Locate the cell with the specified text and output its (X, Y) center coordinate. 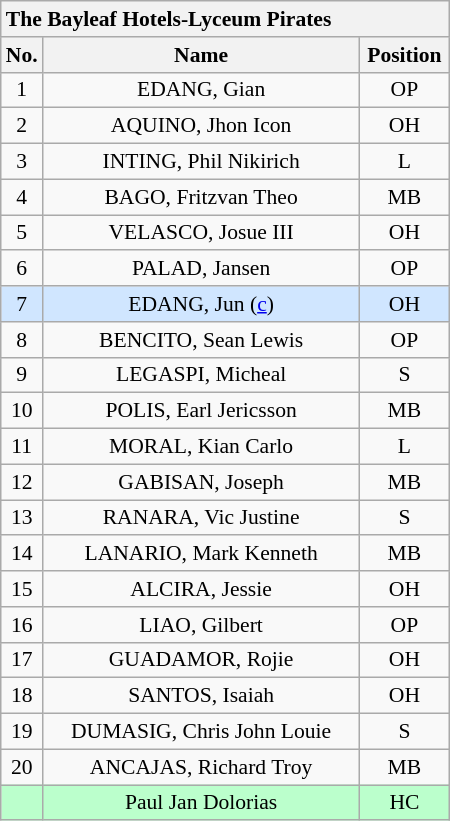
10 (22, 411)
14 (22, 554)
1 (22, 90)
16 (22, 625)
13 (22, 518)
6 (22, 269)
ALCIRA, Jessie (202, 589)
7 (22, 304)
RANARA, Vic Justine (202, 518)
PALAD, Jansen (202, 269)
LANARIO, Mark Kenneth (202, 554)
15 (22, 589)
Name (202, 55)
POLIS, Earl Jericsson (202, 411)
VELASCO, Josue III (202, 233)
BAGO, Fritzvan Theo (202, 197)
5 (22, 233)
The Bayleaf Hotels-Lyceum Pirates (225, 19)
MORAL, Kian Carlo (202, 447)
18 (22, 696)
BENCITO, Sean Lewis (202, 340)
AQUINO, Jhon Icon (202, 126)
4 (22, 197)
GUADAMOR, Rojie (202, 660)
20 (22, 767)
LEGASPI, Micheal (202, 375)
Paul Jan Dolorias (202, 803)
17 (22, 660)
2 (22, 126)
ANCAJAS, Richard Troy (202, 767)
11 (22, 447)
GABISAN, Joseph (202, 482)
DUMASIG, Chris John Louie (202, 732)
12 (22, 482)
EDANG, Jun (c) (202, 304)
9 (22, 375)
3 (22, 162)
Position (405, 55)
INTING, Phil Nikirich (202, 162)
HC (405, 803)
No. (22, 55)
SANTOS, Isaiah (202, 696)
8 (22, 340)
EDANG, Gian (202, 90)
19 (22, 732)
LIAO, Gilbert (202, 625)
